Scan for the cell matching the given text and deliver its [x, y] coordinate at center. 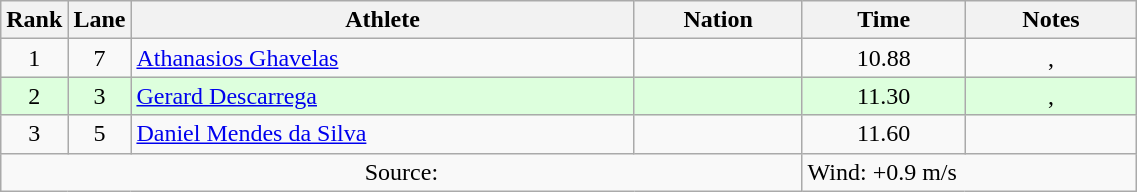
11.30 [884, 96]
Nation [718, 20]
Gerard Descarrega [382, 96]
2 [34, 96]
Athanasios Ghavelas [382, 58]
Daniel Mendes da Silva [382, 134]
Lane [100, 20]
Rank [34, 20]
Athlete [382, 20]
Notes [1051, 20]
11.60 [884, 134]
Wind: +0.9 m/s [970, 172]
Source: [402, 172]
5 [100, 134]
1 [34, 58]
7 [100, 58]
10.88 [884, 58]
Time [884, 20]
